Extract the [X, Y] coordinate from the center of the cell holding the provided text.  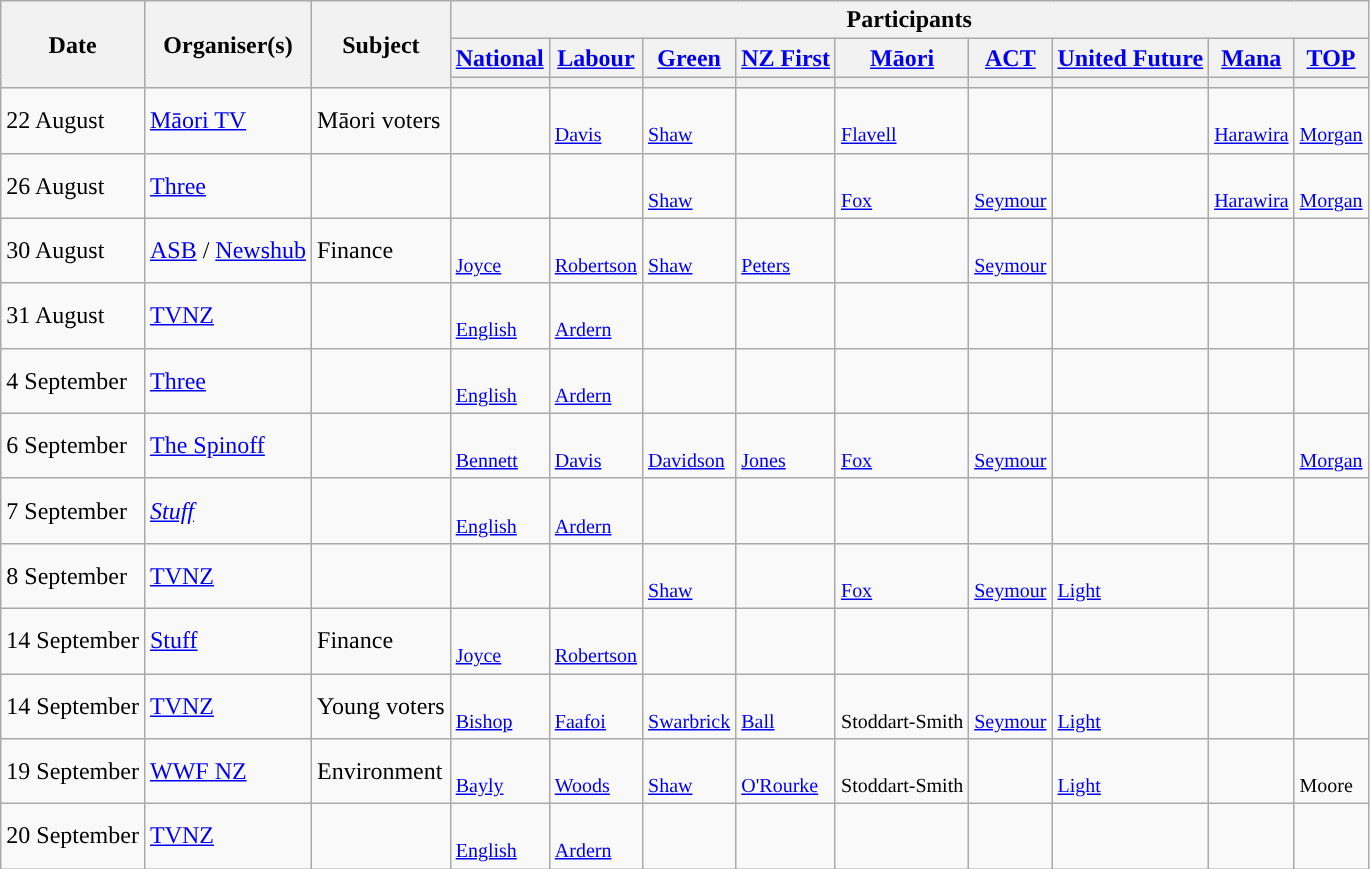
TOP [1331, 58]
Mana [1252, 58]
19 September [73, 772]
Environment [382, 772]
Māori [902, 58]
WWF NZ [228, 772]
7 September [73, 510]
Ball [786, 706]
Bishop [500, 706]
NZ First [786, 58]
6 September [73, 446]
National [500, 58]
26 August [73, 186]
United Future [1130, 58]
Jones [786, 446]
30 August [73, 250]
22 August [73, 120]
O'Rourke [786, 772]
Flavell [902, 120]
Māori TV [228, 120]
20 September [73, 836]
Bennett [500, 446]
ACT [1010, 58]
Bayly [500, 772]
Young voters [382, 706]
Green [690, 58]
Māori voters [382, 120]
Participants [909, 20]
Moore [1331, 772]
Labour [596, 58]
The Spinoff [228, 446]
Date [73, 44]
8 September [73, 576]
Woods [596, 772]
Organiser(s) [228, 44]
Davidson [690, 446]
Faafoi [596, 706]
Swarbrick [690, 706]
Subject [382, 44]
31 August [73, 316]
4 September [73, 380]
ASB / Newshub [228, 250]
Peters [786, 250]
